Locate the cell with the specified text and output its [x, y] center coordinate. 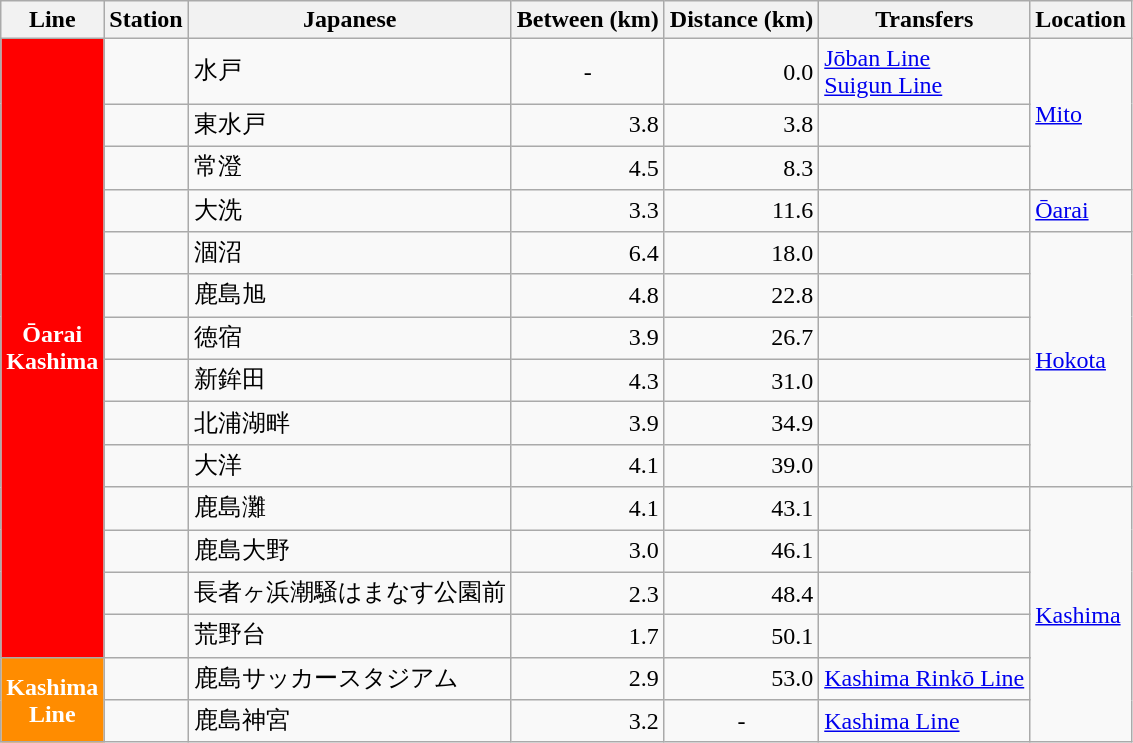
荒野台 [350, 636]
水戸 [350, 72]
Japanese [350, 20]
1.7 [588, 636]
涸沼 [350, 254]
2.9 [588, 678]
新鉾田 [350, 380]
Distance (km) [741, 20]
46.1 [741, 552]
8.3 [741, 168]
長者ヶ浜潮騒はまなす公園前 [350, 594]
鹿島大野 [350, 552]
3.0 [588, 552]
18.0 [741, 254]
鹿島サッカースタジアム [350, 678]
3.2 [588, 722]
0.0 [741, 72]
53.0 [741, 678]
Ōarai Kashima [52, 348]
北浦湖畔 [350, 424]
3.3 [588, 210]
大洋 [350, 466]
43.1 [741, 508]
Line [52, 20]
常澄 [350, 168]
4.3 [588, 380]
39.0 [741, 466]
2.3 [588, 594]
Ōarai [1081, 210]
Station [146, 20]
Location [1081, 20]
鹿島旭 [350, 296]
Hokota [1081, 360]
徳宿 [350, 338]
Mito [1081, 114]
34.9 [741, 424]
大洗 [350, 210]
31.0 [741, 380]
Kashima [1081, 614]
東水戸 [350, 126]
Between (km) [588, 20]
Kashima Rinkō Line [924, 678]
鹿島灘 [350, 508]
26.7 [741, 338]
22.8 [741, 296]
11.6 [741, 210]
Transfers [924, 20]
4.5 [588, 168]
Jōban LineSuigun Line [924, 72]
50.1 [741, 636]
4.8 [588, 296]
鹿島神宮 [350, 722]
48.4 [741, 594]
6.4 [588, 254]
